Return the (x, y) coordinate for the center point of the cell that contains the specified text.  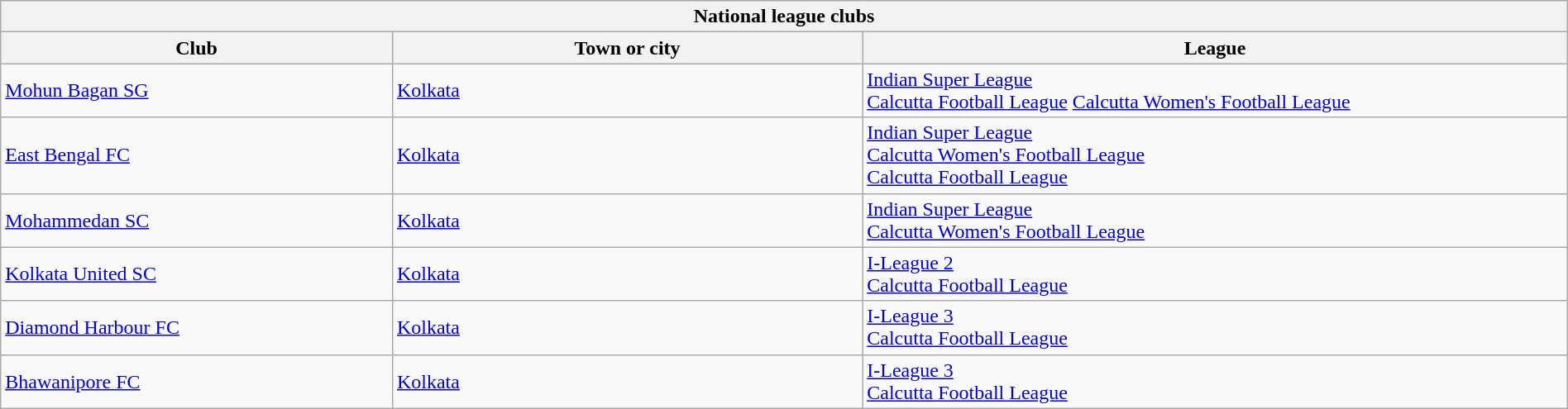
Indian Super LeagueCalcutta Women's Football LeagueCalcutta Football League (1216, 155)
Diamond Harbour FC (197, 327)
Mohun Bagan SG (197, 91)
Town or city (627, 48)
Indian Super LeagueCalcutta Football League Calcutta Women's Football League (1216, 91)
National league clubs (784, 17)
Indian Super LeagueCalcutta Women's Football League (1216, 220)
I-League 2Calcutta Football League (1216, 274)
Bhawanipore FC (197, 382)
League (1216, 48)
East Bengal FC (197, 155)
Kolkata United SC (197, 274)
Mohammedan SC (197, 220)
Club (197, 48)
